Return the [x, y] coordinate for the center point of the cell that contains the specified text.  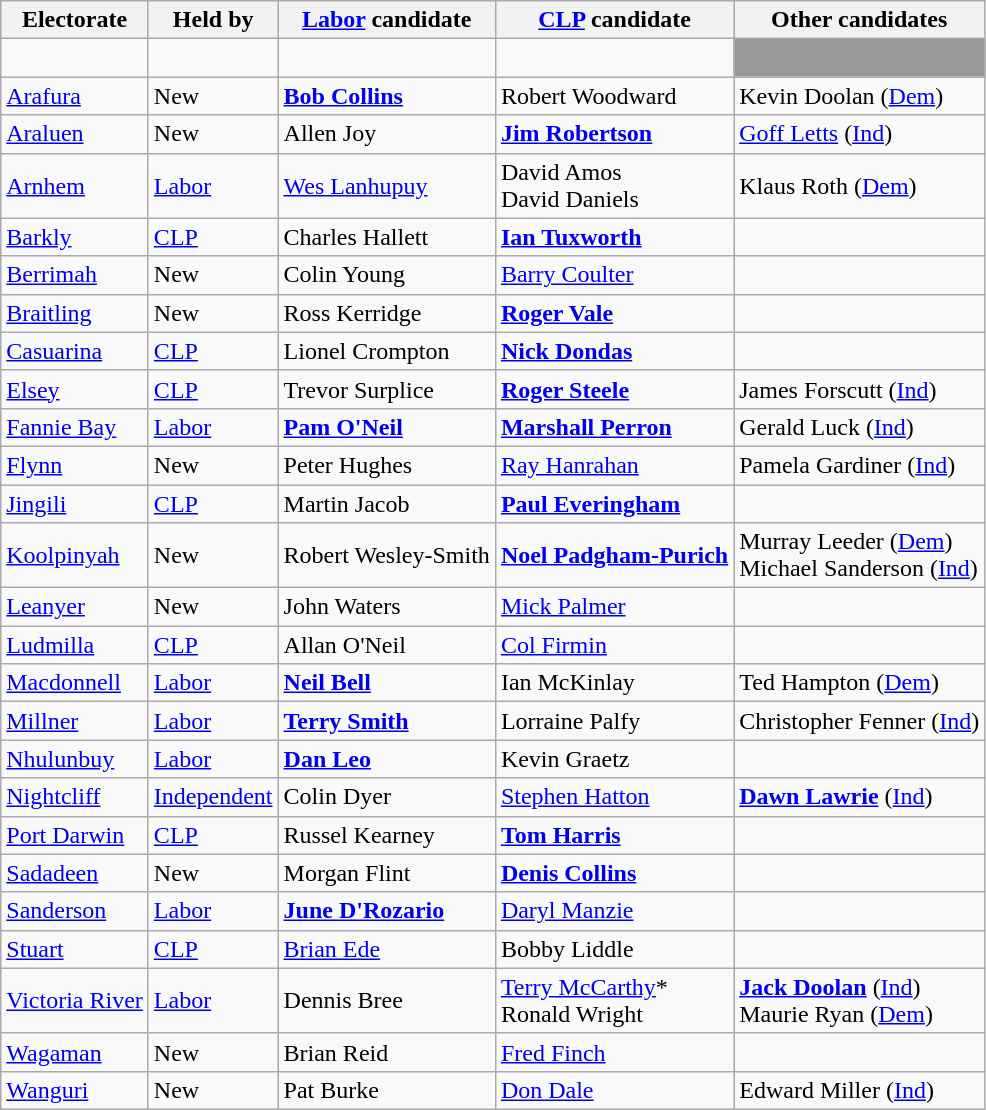
Charles Hallett [386, 237]
Kevin Graetz [614, 759]
Brian Ede [386, 949]
Morgan Flint [386, 873]
Ted Hampton (Dem) [860, 683]
Barry Coulter [614, 275]
Jingili [75, 503]
David AmosDavid Daniels [614, 186]
Dawn Lawrie (Ind) [860, 797]
Neil Bell [386, 683]
Ian Tuxworth [614, 237]
Edward Miller (Ind) [860, 1090]
Wes Lanhupuy [386, 186]
Klaus Roth (Dem) [860, 186]
Nightcliff [75, 797]
Koolpinyah [75, 556]
Jim Robertson [614, 134]
Roger Steele [614, 389]
Electorate [75, 20]
Bobby Liddle [614, 949]
Elsey [75, 389]
Trevor Surplice [386, 389]
Berrimah [75, 275]
Nick Dondas [614, 351]
Stuart [75, 949]
CLP candidate [614, 20]
Marshall Perron [614, 427]
Ray Hanrahan [614, 465]
Russel Kearney [386, 835]
Pam O'Neil [386, 427]
Goff Letts (Ind) [860, 134]
Stephen Hatton [614, 797]
Labor candidate [386, 20]
Arnhem [75, 186]
Wagaman [75, 1052]
Bob Collins [386, 96]
Paul Everingham [614, 503]
Ian McKinlay [614, 683]
Terry Smith [386, 721]
Allan O'Neil [386, 645]
Christopher Fenner (Ind) [860, 721]
Fred Finch [614, 1052]
Port Darwin [75, 835]
Wanguri [75, 1090]
Millner [75, 721]
Sanderson [75, 911]
Braitling [75, 313]
Mick Palmer [614, 607]
Other candidates [860, 20]
June D'Rozario [386, 911]
Independent [213, 797]
Daryl Manzie [614, 911]
Jack Doolan (Ind)Maurie Ryan (Dem) [860, 1000]
Robert Woodward [614, 96]
Murray Leeder (Dem)Michael Sanderson (Ind) [860, 556]
Peter Hughes [386, 465]
Nhulunbuy [75, 759]
Denis Collins [614, 873]
Held by [213, 20]
Casuarina [75, 351]
Fannie Bay [75, 427]
Robert Wesley-Smith [386, 556]
Col Firmin [614, 645]
Gerald Luck (Ind) [860, 427]
Pat Burke [386, 1090]
Flynn [75, 465]
Arafura [75, 96]
Dennis Bree [386, 1000]
Roger Vale [614, 313]
Ludmilla [75, 645]
Araluen [75, 134]
Colin Young [386, 275]
Martin Jacob [386, 503]
Sadadeen [75, 873]
Barkly [75, 237]
Dan Leo [386, 759]
Brian Reid [386, 1052]
Victoria River [75, 1000]
Macdonnell [75, 683]
Noel Padgham-Purich [614, 556]
Kevin Doolan (Dem) [860, 96]
Ross Kerridge [386, 313]
Lionel Crompton [386, 351]
Pamela Gardiner (Ind) [860, 465]
Allen Joy [386, 134]
Leanyer [75, 607]
Terry McCarthy*Ronald Wright [614, 1000]
John Waters [386, 607]
Lorraine Palfy [614, 721]
Colin Dyer [386, 797]
Tom Harris [614, 835]
Don Dale [614, 1090]
James Forscutt (Ind) [860, 389]
